Find where the given text appears and provide that cell's center as (x, y) coordinate. 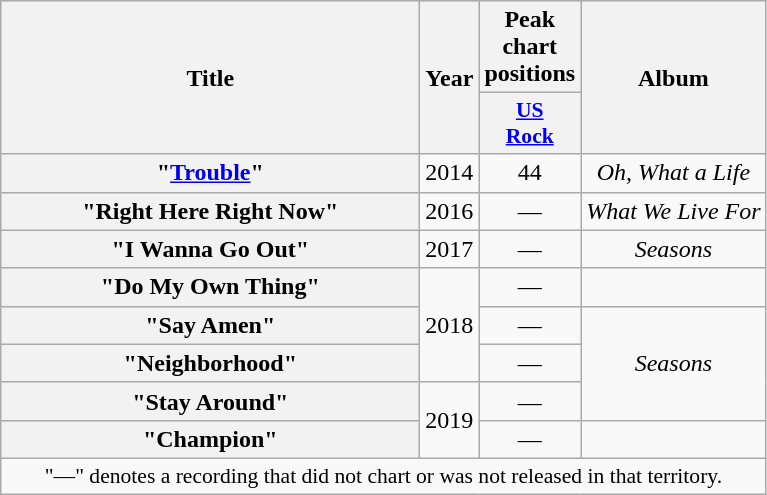
"Stay Around" (210, 401)
"Right Here Right Now" (210, 211)
What We Live For (674, 211)
USRock (530, 124)
Year (450, 78)
Title (210, 78)
"Say Amen" (210, 325)
"Champion" (210, 439)
Album (674, 78)
"Do My Own Thing" (210, 287)
2014 (450, 173)
"Neighborhood" (210, 363)
Oh, What a Life (674, 173)
2016 (450, 211)
"Trouble" (210, 173)
"—" denotes a recording that did not chart or was not released in that territory. (384, 476)
44 (530, 173)
2017 (450, 249)
2019 (450, 420)
"I Wanna Go Out" (210, 249)
2018 (450, 325)
Peak chart positions (530, 47)
